Pinpoint the cell where the given text exists, returning its (X, Y) midpoint coordinate. 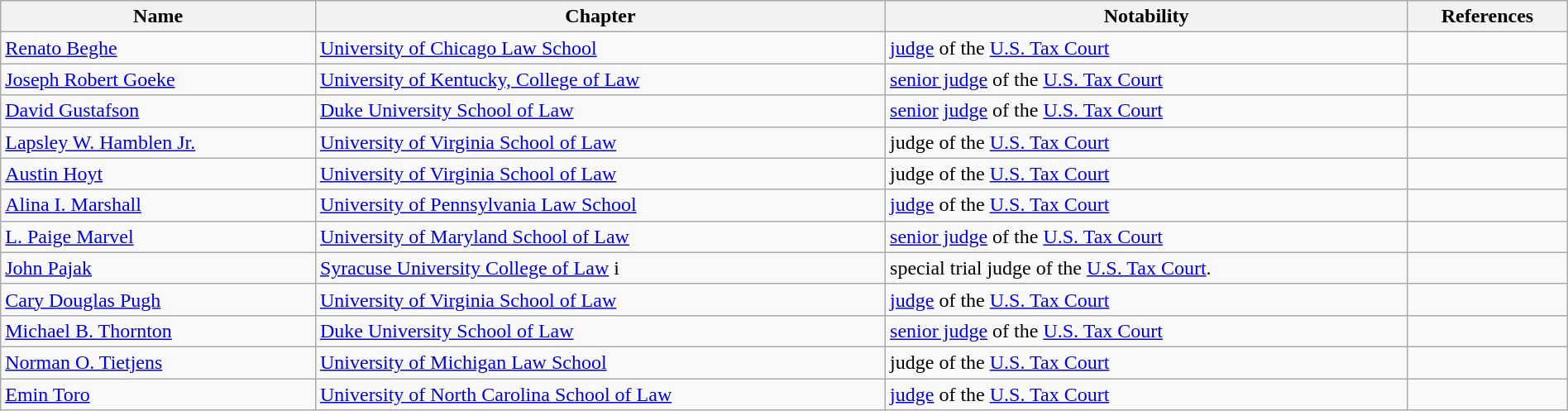
Notability (1146, 17)
Austin Hoyt (159, 174)
L. Paige Marvel (159, 237)
David Gustafson (159, 111)
Joseph Robert Goeke (159, 79)
References (1488, 17)
John Pajak (159, 268)
University of Kentucky, College of Law (600, 79)
Name (159, 17)
Lapsley W. Hamblen Jr. (159, 142)
Michael B. Thornton (159, 331)
University of Pennsylvania Law School (600, 205)
University of North Carolina School of Law (600, 394)
Syracuse University College of Law i (600, 268)
special trial judge of the U.S. Tax Court. (1146, 268)
University of Chicago Law School (600, 48)
Emin Toro (159, 394)
Alina I. Marshall (159, 205)
Chapter (600, 17)
Renato Beghe (159, 48)
Cary Douglas Pugh (159, 299)
Norman O. Tietjens (159, 362)
University of Michigan Law School (600, 362)
University of Maryland School of Law (600, 237)
